Scan for the cell matching the given text and deliver its (x, y) coordinate at center. 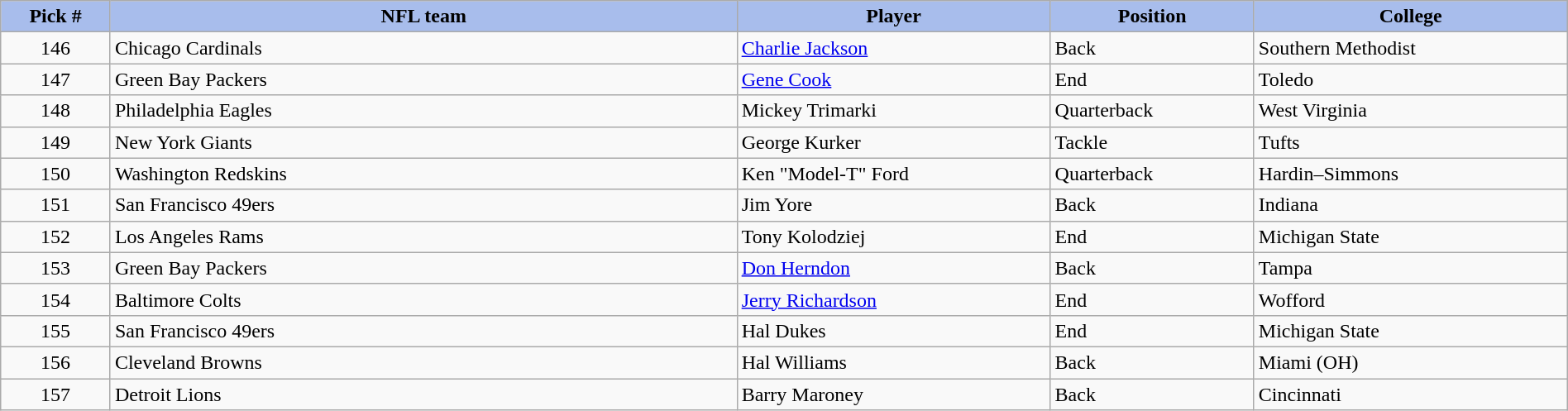
Philadelphia Eagles (423, 111)
Don Herndon (893, 268)
West Virginia (1411, 111)
Detroit Lions (423, 394)
151 (56, 205)
154 (56, 299)
College (1411, 17)
150 (56, 174)
NFL team (423, 17)
Ken "Model-T" Ford (893, 174)
Charlie Jackson (893, 48)
George Kurker (893, 142)
Miami (OH) (1411, 362)
Chicago Cardinals (423, 48)
Tufts (1411, 142)
Player (893, 17)
Jim Yore (893, 205)
Hal Dukes (893, 331)
Cleveland Browns (423, 362)
Hal Williams (893, 362)
157 (56, 394)
152 (56, 237)
Tony Kolodziej (893, 237)
149 (56, 142)
Jerry Richardson (893, 299)
Hardin–Simmons (1411, 174)
Position (1152, 17)
Mickey Trimarki (893, 111)
146 (56, 48)
Tackle (1152, 142)
Tampa (1411, 268)
Gene Cook (893, 79)
Wofford (1411, 299)
Indiana (1411, 205)
Baltimore Colts (423, 299)
Cincinnati (1411, 394)
155 (56, 331)
Pick # (56, 17)
153 (56, 268)
148 (56, 111)
Southern Methodist (1411, 48)
Los Angeles Rams (423, 237)
New York Giants (423, 142)
Barry Maroney (893, 394)
Toledo (1411, 79)
156 (56, 362)
Washington Redskins (423, 174)
147 (56, 79)
